Capture the cell that displays the provided text and extract its (X, Y) central coordinate. 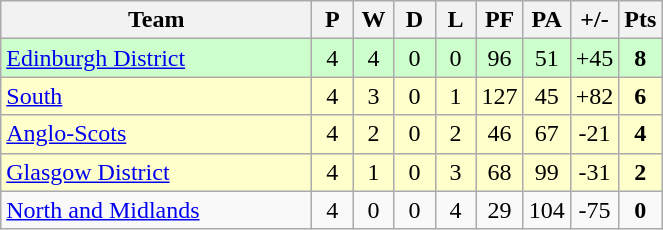
29 (500, 210)
South (156, 96)
+/- (594, 20)
96 (500, 58)
Team (156, 20)
51 (546, 58)
99 (546, 172)
D (414, 20)
North and Midlands (156, 210)
+45 (594, 58)
Pts (640, 20)
W (374, 20)
-21 (594, 134)
Anglo-Scots (156, 134)
Glasgow District (156, 172)
68 (500, 172)
104 (546, 210)
PF (500, 20)
Edinburgh District (156, 58)
L (456, 20)
6 (640, 96)
PA (546, 20)
-31 (594, 172)
8 (640, 58)
P (332, 20)
127 (500, 96)
-75 (594, 210)
46 (500, 134)
45 (546, 96)
67 (546, 134)
+82 (594, 96)
